Return (X, Y) of the center of cell containing provided text 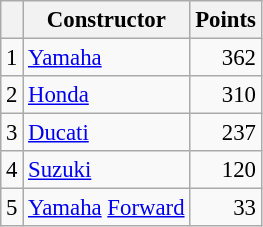
2 (12, 95)
310 (226, 95)
3 (12, 133)
Points (226, 20)
Ducati (106, 133)
120 (226, 170)
33 (226, 208)
Suzuki (106, 170)
Honda (106, 95)
237 (226, 133)
Yamaha Forward (106, 208)
5 (12, 208)
4 (12, 170)
Constructor (106, 20)
1 (12, 58)
Yamaha (106, 58)
362 (226, 58)
